Pinpoint the cell where the given text exists, returning its [X, Y] midpoint coordinate. 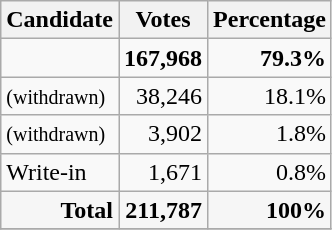
18.1% [270, 96]
167,968 [162, 58]
1,671 [162, 172]
38,246 [162, 96]
211,787 [162, 210]
Write-in [60, 172]
Total [60, 210]
1.8% [270, 134]
3,902 [162, 134]
Votes [162, 20]
Percentage [270, 20]
79.3% [270, 58]
0.8% [270, 172]
Candidate [60, 20]
100% [270, 210]
